Extract the [x, y] coordinate from the center of the cell holding the provided text.  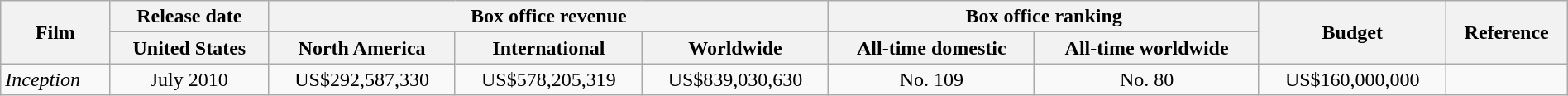
Inception [55, 79]
US$292,587,330 [362, 79]
July 2010 [189, 79]
North America [362, 48]
Release date [189, 17]
US$578,205,319 [548, 79]
Worldwide [735, 48]
All-time domestic [931, 48]
Film [55, 32]
US$160,000,000 [1352, 79]
Reference [1507, 32]
Budget [1352, 32]
No. 80 [1147, 79]
United States [189, 48]
Box office ranking [1044, 17]
No. 109 [931, 79]
International [548, 48]
Box office revenue [549, 17]
All-time worldwide [1147, 48]
US$839,030,630 [735, 79]
